For the text-containing cell, return its midpoint in (X, Y) coordinate format. 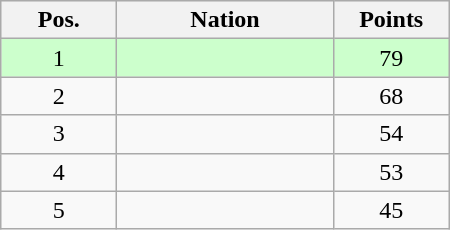
79 (391, 58)
45 (391, 210)
5 (59, 210)
68 (391, 96)
4 (59, 172)
Pos. (59, 20)
54 (391, 134)
3 (59, 134)
Points (391, 20)
1 (59, 58)
2 (59, 96)
Nation (225, 20)
53 (391, 172)
